Search for the cell housing the specified text and yield its [x, y] center coordinate. 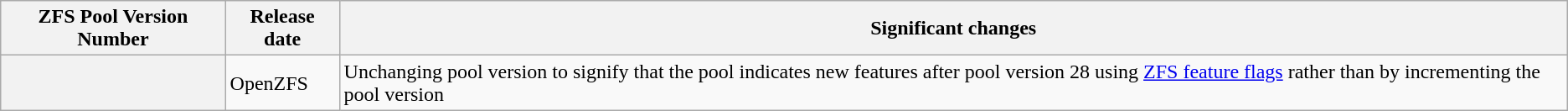
OpenZFS [282, 82]
ZFS Pool Version Number [113, 29]
Significant changes [953, 29]
Release date [282, 29]
